Detect which cell encompasses the target text, then output its (x, y) center coordinate. 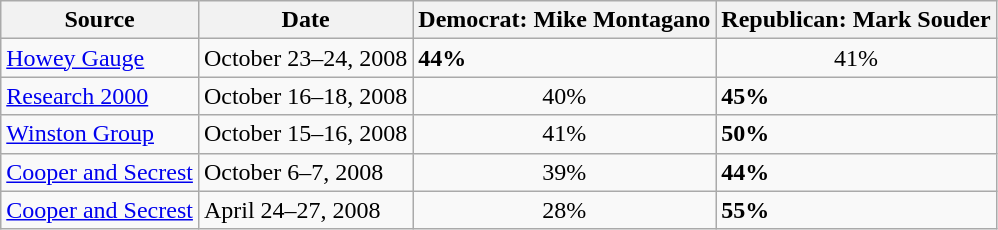
October 6–7, 2008 (305, 172)
April 24–27, 2008 (305, 210)
45% (856, 96)
28% (564, 210)
October 16–18, 2008 (305, 96)
Democrat: Mike Montagano (564, 20)
Source (100, 20)
Winston Group (100, 134)
October 15–16, 2008 (305, 134)
Republican: Mark Souder (856, 20)
Research 2000 (100, 96)
50% (856, 134)
Howey Gauge (100, 58)
Date (305, 20)
40% (564, 96)
39% (564, 172)
October 23–24, 2008 (305, 58)
55% (856, 210)
